Extract the [x, y] coordinate from the center of the cell holding the provided text.  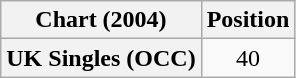
Chart (2004) [101, 20]
40 [248, 58]
Position [248, 20]
UK Singles (OCC) [101, 58]
